For the text-containing cell, return its midpoint in [X, Y] coordinate format. 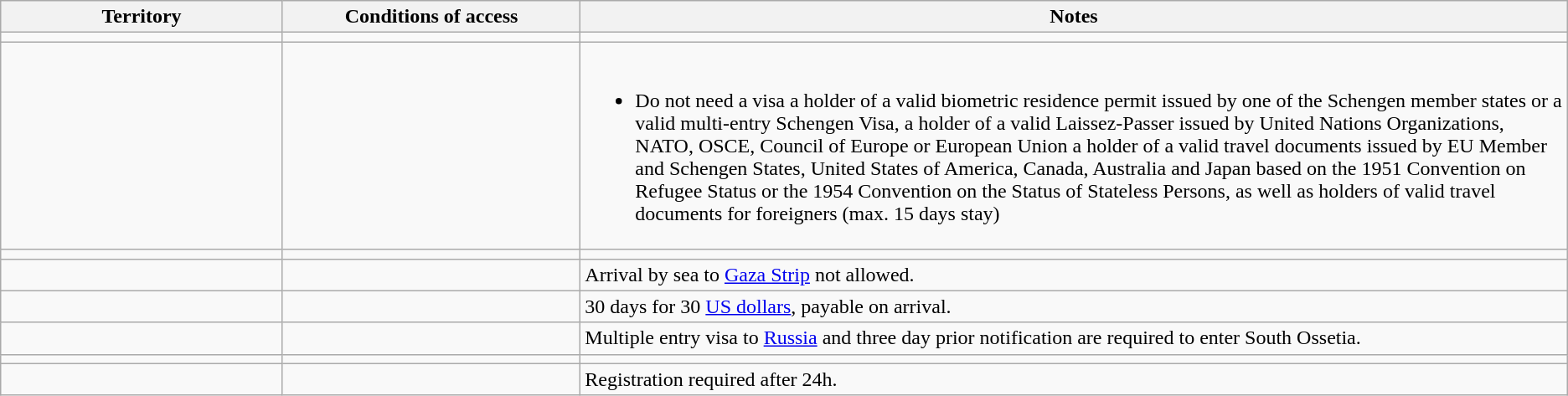
Registration required after 24h. [1074, 379]
Conditions of access [431, 17]
Notes [1074, 17]
30 days for 30 US dollars, payable on arrival. [1074, 306]
Territory [142, 17]
Multiple entry visa to Russia and three day prior notification are required to enter South Ossetia. [1074, 338]
Arrival by sea to Gaza Strip not allowed. [1074, 275]
